Determine the (x, y) coordinate at the center of the cell enclosing the given text.  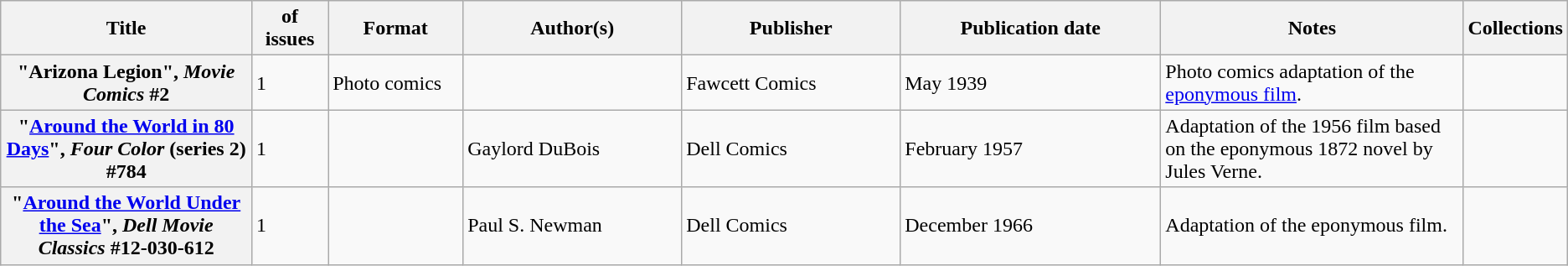
Adaptation of the 1956 film based on the eponymous 1872 novel by Jules Verne. (1312, 149)
Adaptation of the eponymous film. (1312, 226)
"Arizona Legion", Movie Comics #2 (126, 82)
Gaylord DuBois (573, 149)
May 1939 (1030, 82)
December 1966 (1030, 226)
Format (395, 29)
Notes (1312, 29)
Fawcett Comics (791, 82)
Collections (1515, 29)
Publisher (791, 29)
Title (126, 29)
"Around the World in 80 Days", Four Color (series 2) #784 (126, 149)
Photo comics adaptation of the eponymous film. (1312, 82)
Paul S. Newman (573, 226)
Publication date (1030, 29)
February 1957 (1030, 149)
"Around the World Under the Sea", Dell Movie Classics #12-030-612 (126, 226)
Photo comics (395, 82)
Author(s) (573, 29)
of issues (290, 29)
